Capture the cell that displays the provided text and extract its [X, Y] central coordinate. 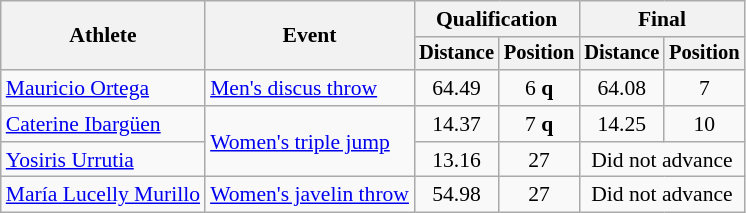
7 q [539, 124]
7 [704, 88]
Men's discus throw [310, 88]
María Lucelly Murillo [103, 195]
64.08 [622, 88]
64.49 [456, 88]
Women's javelin throw [310, 195]
Athlete [103, 36]
14.25 [622, 124]
14.37 [456, 124]
Final [662, 19]
Event [310, 36]
Women's triple jump [310, 142]
Mauricio Ortega [103, 88]
10 [704, 124]
Qualification [496, 19]
54.98 [456, 195]
13.16 [456, 160]
Yosiris Urrutia [103, 160]
Caterine Ibargüen [103, 124]
6 q [539, 88]
